Scan for the cell matching the given text and deliver its (X, Y) coordinate at center. 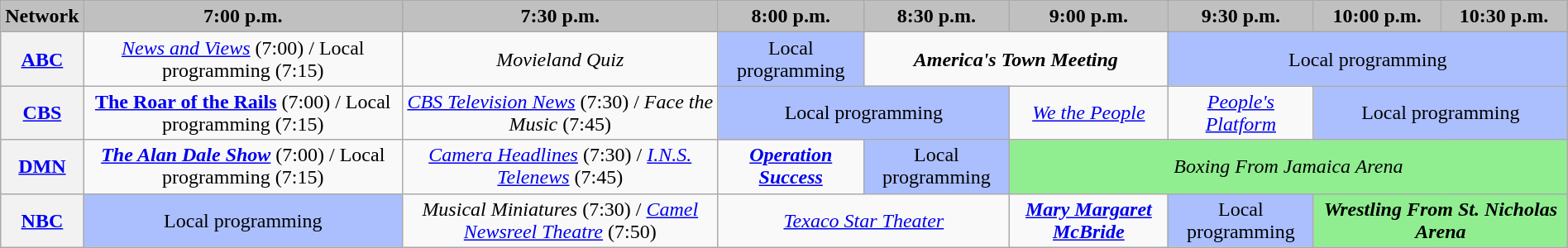
7:30 p.m. (560, 17)
News and Views (7:00) / Local programming (7:15) (243, 60)
NBC (42, 220)
We the People (1089, 112)
Network (42, 17)
10:30 p.m. (1503, 17)
7:00 p.m. (243, 17)
DMN (42, 167)
Mary Margaret McBride (1089, 220)
Texaco Star Theater (863, 220)
Movieland Quiz (560, 60)
9:00 p.m. (1089, 17)
Camera Headlines (7:30) / I.N.S. Telenews (7:45) (560, 167)
The Roar of the Rails (7:00) / Local programming (7:15) (243, 112)
CBS Television News (7:30) / Face the Music (7:45) (560, 112)
The Alan Dale Show (7:00) / Local programming (7:15) (243, 167)
9:30 p.m. (1241, 17)
Boxing From Jamaica Arena (1288, 167)
America's Town Meeting (1016, 60)
Wrestling From St. Nicholas Arena (1441, 220)
Operation Success (791, 167)
People's Platform (1241, 112)
10:00 p.m. (1376, 17)
CBS (42, 112)
ABC (42, 60)
Musical Miniatures (7:30) / Camel Newsreel Theatre (7:50) (560, 220)
8:30 p.m. (936, 17)
8:00 p.m. (791, 17)
